Output the [X, Y] coordinate of the center of the cell containing the given text.  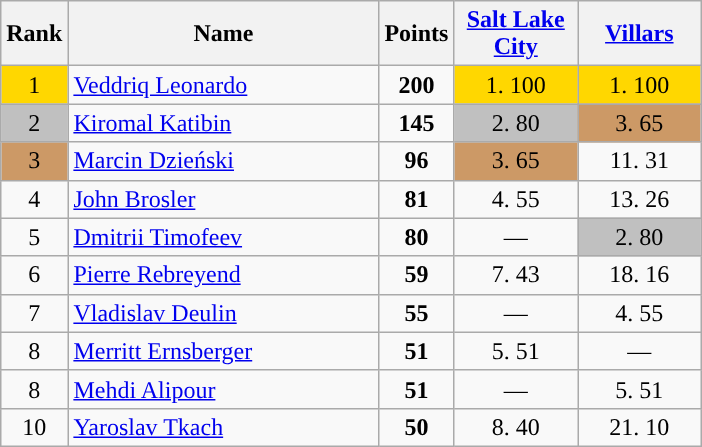
7. 43 [516, 275]
50 [416, 427]
145 [416, 123]
John Brosler [224, 199]
200 [416, 85]
Salt Lake City [516, 34]
Mehdi Alipour [224, 389]
11. 31 [640, 161]
Dmitrii Timofeev [224, 237]
Points [416, 34]
Merritt Ernsberger [224, 351]
4 [34, 199]
18. 16 [640, 275]
Yaroslav Tkach [224, 427]
5 [34, 237]
Kiromal Katibin [224, 123]
13. 26 [640, 199]
3 [34, 161]
55 [416, 313]
Pierre Rebreyend [224, 275]
81 [416, 199]
Rank [34, 34]
Vladislav Deulin [224, 313]
59 [416, 275]
Name [224, 34]
8. 40 [516, 427]
7 [34, 313]
1 [34, 85]
10 [34, 427]
96 [416, 161]
2 [34, 123]
Villars [640, 34]
6 [34, 275]
80 [416, 237]
21. 10 [640, 427]
Marcin Dzieński [224, 161]
Veddriq Leonardo [224, 85]
